Return [X, Y] of the center of cell containing provided text 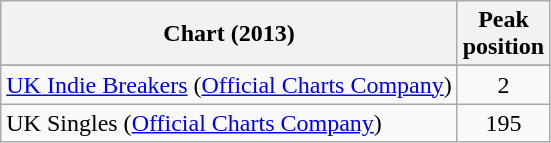
Chart (2013) [229, 34]
Peakposition [503, 34]
195 [503, 123]
UK Singles (Official Charts Company) [229, 123]
UK Indie Breakers (Official Charts Company) [229, 85]
2 [503, 85]
